Find where the given text appears and provide that cell's center as (x, y) coordinate. 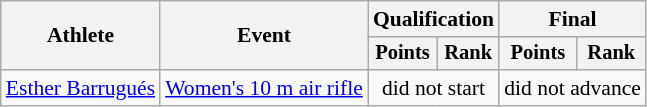
Women's 10 m air rifle (264, 88)
did not start (434, 88)
Athlete (80, 36)
Qualification (434, 19)
Esther Barrugués (80, 88)
did not advance (572, 88)
Final (572, 19)
Event (264, 36)
